Locate the cell with the specified text and output its [x, y] center coordinate. 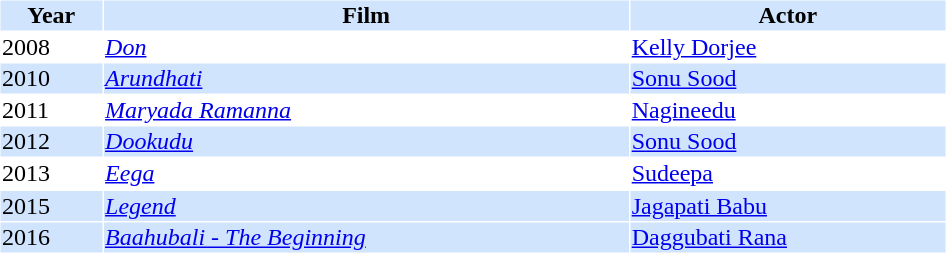
2010 [51, 79]
Baahubali - The Beginning [366, 237]
Nagineedu [788, 110]
Kelly Dorjee [788, 47]
Film [366, 15]
Eega [366, 173]
Don [366, 47]
2013 [51, 173]
Sudeepa [788, 173]
2015 [51, 206]
Dookudu [366, 141]
2011 [51, 110]
Daggubati Rana [788, 237]
2012 [51, 141]
2016 [51, 237]
Actor [788, 15]
Year [51, 15]
Legend [366, 206]
2008 [51, 47]
Jagapati Babu [788, 206]
Maryada Ramanna [366, 110]
Arundhati [366, 79]
